Extract the [X, Y] coordinate from the center of the cell holding the provided text.  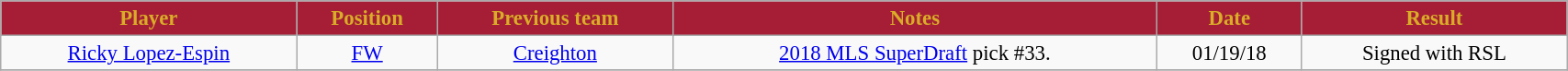
Creighton [555, 53]
Date [1229, 18]
Result [1435, 18]
Position [367, 18]
Ricky Lopez-Espin [149, 53]
Notes [915, 18]
FW [367, 53]
01/19/18 [1229, 53]
Signed with RSL [1435, 53]
Player [149, 18]
Previous team [555, 18]
2018 MLS SuperDraft pick #33. [915, 53]
